Output the [x, y] coordinate of the center of the cell containing the given text.  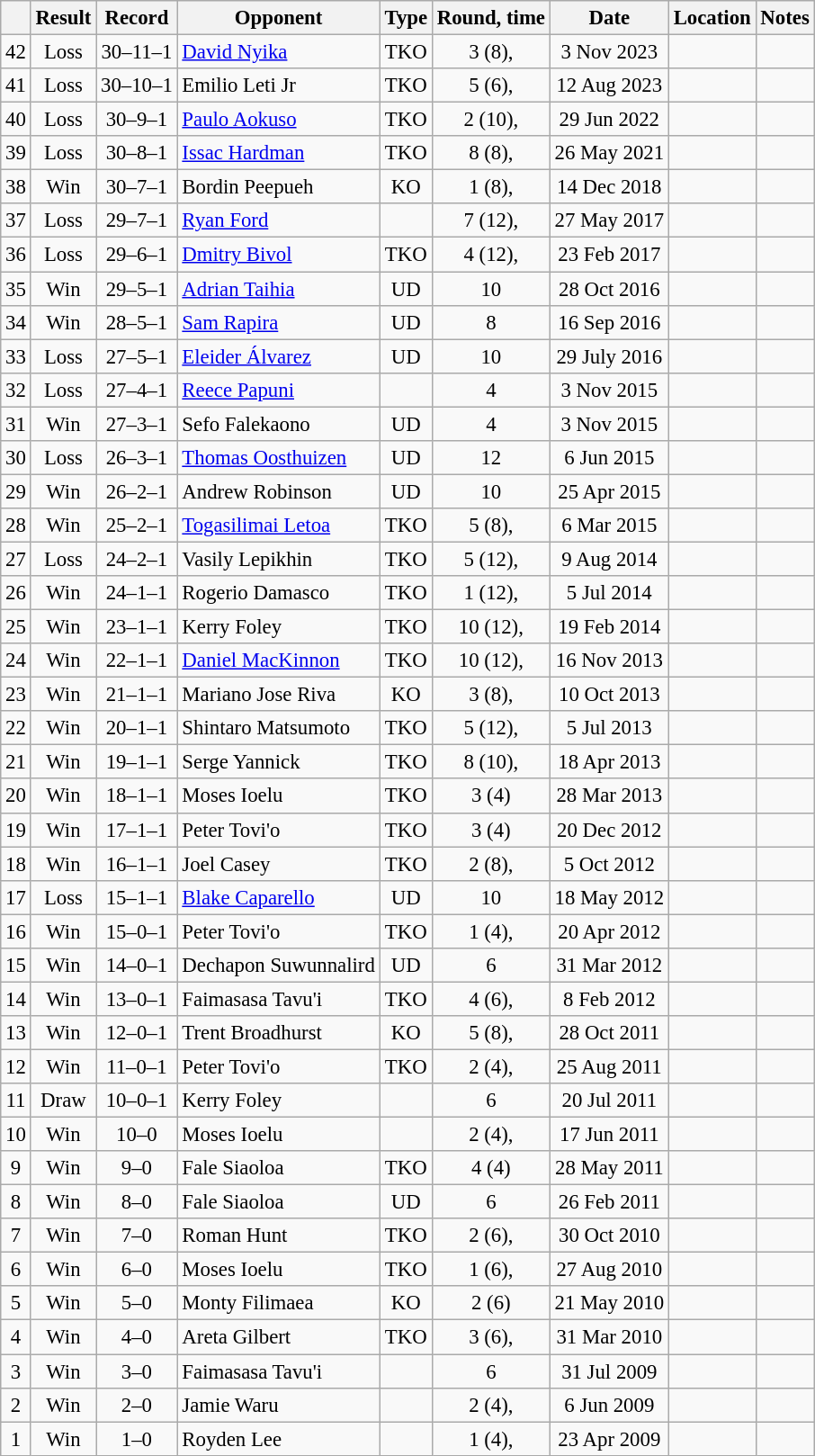
29–5–1 [137, 289]
28 Mar 2013 [609, 796]
11–0–1 [137, 1066]
Mariano Jose Riva [279, 695]
7 (12), [491, 220]
30–8–1 [137, 153]
4–0 [137, 1337]
David Nyika [279, 52]
30 [16, 458]
18 [16, 864]
12–0–1 [137, 1033]
9 Aug 2014 [609, 559]
35 [16, 289]
26–2–1 [137, 491]
10–0–1 [137, 1101]
5 (6), [491, 85]
28 May 2011 [609, 1168]
17 Jun 2011 [609, 1135]
11 [16, 1101]
Sam Rapira [279, 322]
Blake Caparello [279, 897]
29 [16, 491]
14 Dec 2018 [609, 187]
Notes [784, 18]
Reece Papuni [279, 390]
24 [16, 661]
Date [609, 18]
30–11–1 [137, 52]
3 [16, 1371]
39 [16, 153]
16 Sep 2016 [609, 322]
Vasily Lepikhin [279, 559]
31 [16, 424]
19 Feb 2014 [609, 627]
Bordin Peepueh [279, 187]
25 [16, 627]
22–1–1 [137, 661]
29 Jun 2022 [609, 120]
30–9–1 [137, 120]
6 Mar 2015 [609, 526]
20–1–1 [137, 728]
20 Apr 2012 [609, 931]
3–0 [137, 1371]
Type [406, 18]
27–3–1 [137, 424]
23 Apr 2009 [609, 1439]
3 Nov 2023 [609, 52]
24–2–1 [137, 559]
32 [16, 390]
Draw [63, 1101]
15 [16, 966]
34 [16, 322]
15–0–1 [137, 931]
2 [16, 1405]
1–0 [137, 1439]
2–0 [137, 1405]
1 (12), [491, 593]
Serge Yannick [279, 762]
19 [16, 830]
29–7–1 [137, 220]
5–0 [137, 1304]
Round, time [491, 18]
33 [16, 356]
1 (8), [491, 187]
26 May 2021 [609, 153]
21 May 2010 [609, 1304]
1 [16, 1439]
28 [16, 526]
5 [16, 1304]
Dmitry Bivol [279, 255]
13 [16, 1033]
25 Aug 2011 [609, 1066]
Daniel MacKinnon [279, 661]
Emilio Leti Jr [279, 85]
17–1–1 [137, 830]
20 Dec 2012 [609, 830]
13–0–1 [137, 999]
Issac Hardman [279, 153]
7–0 [137, 1236]
Andrew Robinson [279, 491]
Thomas Oosthuizen [279, 458]
Paulo Aokuso [279, 120]
37 [16, 220]
Areta Gilbert [279, 1337]
4 (6), [491, 999]
31 Mar 2012 [609, 966]
2 (6) [491, 1304]
23–1–1 [137, 627]
8–0 [137, 1202]
16 [16, 931]
Eleider Álvarez [279, 356]
16–1–1 [137, 864]
23 Feb 2017 [609, 255]
8 (8), [491, 153]
3 (6), [491, 1337]
27 [16, 559]
27 Aug 2010 [609, 1270]
25–2–1 [137, 526]
24–1–1 [137, 593]
42 [16, 52]
10 Oct 2013 [609, 695]
21 [16, 762]
15–1–1 [137, 897]
2 (10), [491, 120]
18 May 2012 [609, 897]
23 [16, 695]
25 Apr 2015 [609, 491]
Location [712, 18]
4 (4) [491, 1168]
Dechapon Suwunnalird [279, 966]
41 [16, 85]
2 (8), [491, 864]
8 Feb 2012 [609, 999]
Royden Lee [279, 1439]
Ryan Ford [279, 220]
16 Nov 2013 [609, 661]
30–7–1 [137, 187]
Trent Broadhurst [279, 1033]
22 [16, 728]
2 (6), [491, 1236]
36 [16, 255]
28 Oct 2016 [609, 289]
Adrian Taihia [279, 289]
30 Oct 2010 [609, 1236]
26–3–1 [137, 458]
5 Jul 2014 [609, 593]
8 (10), [491, 762]
21–1–1 [137, 695]
7 [16, 1236]
17 [16, 897]
20 Jul 2011 [609, 1101]
28 Oct 2011 [609, 1033]
20 [16, 796]
1 (6), [491, 1270]
31 Mar 2010 [609, 1337]
28–5–1 [137, 322]
40 [16, 120]
26 [16, 593]
29–6–1 [137, 255]
5 Oct 2012 [609, 864]
12 Aug 2023 [609, 85]
14–0–1 [137, 966]
Shintaro Matsumoto [279, 728]
9 [16, 1168]
Result [63, 18]
31 Jul 2009 [609, 1371]
18–1–1 [137, 796]
6 Jun 2009 [609, 1405]
Sefo Falekaono [279, 424]
Togasilimai Letoa [279, 526]
Jamie Waru [279, 1405]
27–4–1 [137, 390]
38 [16, 187]
Monty Filimaea [279, 1304]
6–0 [137, 1270]
10–0 [137, 1135]
Opponent [279, 18]
18 Apr 2013 [609, 762]
26 Feb 2011 [609, 1202]
Rogerio Damasco [279, 593]
Roman Hunt [279, 1236]
5 Jul 2013 [609, 728]
29 July 2016 [609, 356]
6 Jun 2015 [609, 458]
Joel Casey [279, 864]
4 (12), [491, 255]
30–10–1 [137, 85]
9–0 [137, 1168]
27 May 2017 [609, 220]
Record [137, 18]
14 [16, 999]
19–1–1 [137, 762]
27–5–1 [137, 356]
